Determine the [x, y] coordinate at the center of the cell enclosing the given text.  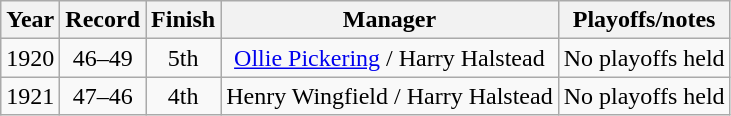
Henry Wingfield / Harry Halstead [390, 96]
Ollie Pickering / Harry Halstead [390, 58]
46–49 [103, 58]
5th [184, 58]
Record [103, 20]
Finish [184, 20]
4th [184, 96]
Manager [390, 20]
47–46 [103, 96]
Year [30, 20]
1921 [30, 96]
Playoffs/notes [644, 20]
1920 [30, 58]
